Scan for the cell matching the given text and deliver its [X, Y] coordinate at center. 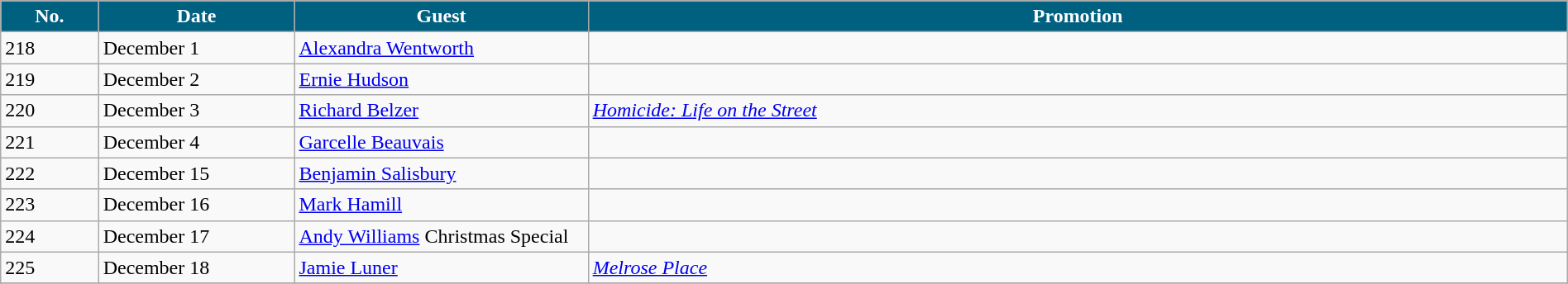
December 1 [197, 48]
December 17 [197, 236]
Guest [442, 17]
220 [50, 111]
Melrose Place [1078, 267]
Homicide: Life on the Street [1078, 111]
223 [50, 205]
221 [50, 142]
218 [50, 48]
December 15 [197, 173]
225 [50, 267]
Date [197, 17]
Promotion [1078, 17]
Jamie Luner [442, 267]
219 [50, 79]
224 [50, 236]
222 [50, 173]
December 16 [197, 205]
Garcelle Beauvais [442, 142]
Benjamin Salisbury [442, 173]
Mark Hamill [442, 205]
Alexandra Wentworth [442, 48]
Richard Belzer [442, 111]
December 18 [197, 267]
December 3 [197, 111]
December 2 [197, 79]
December 4 [197, 142]
Andy Williams Christmas Special [442, 236]
Ernie Hudson [442, 79]
No. [50, 17]
